Determine the (x, y) coordinate at the center of the cell enclosing the given text.  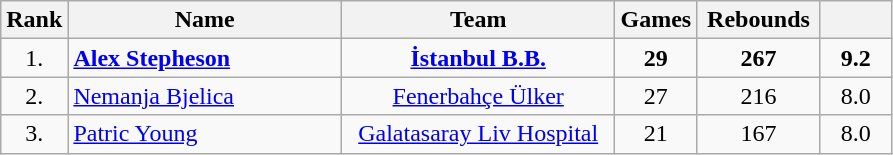
İstanbul B.B. (478, 58)
167 (759, 134)
27 (656, 96)
21 (656, 134)
267 (759, 58)
Rank (34, 20)
Team (478, 20)
Games (656, 20)
3. (34, 134)
29 (656, 58)
Patric Young (205, 134)
Rebounds (759, 20)
Alex Stepheson (205, 58)
Galatasaray Liv Hospital (478, 134)
1. (34, 58)
Name (205, 20)
Fenerbahçe Ülker (478, 96)
9.2 (856, 58)
2. (34, 96)
Nemanja Bjelica (205, 96)
216 (759, 96)
